From the cell containing the given text, extract its center point as [x, y] coordinate. 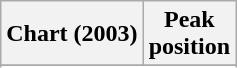
Chart (2003) [72, 34]
Peakposition [189, 34]
